Capture the cell that displays the provided text and extract its (x, y) central coordinate. 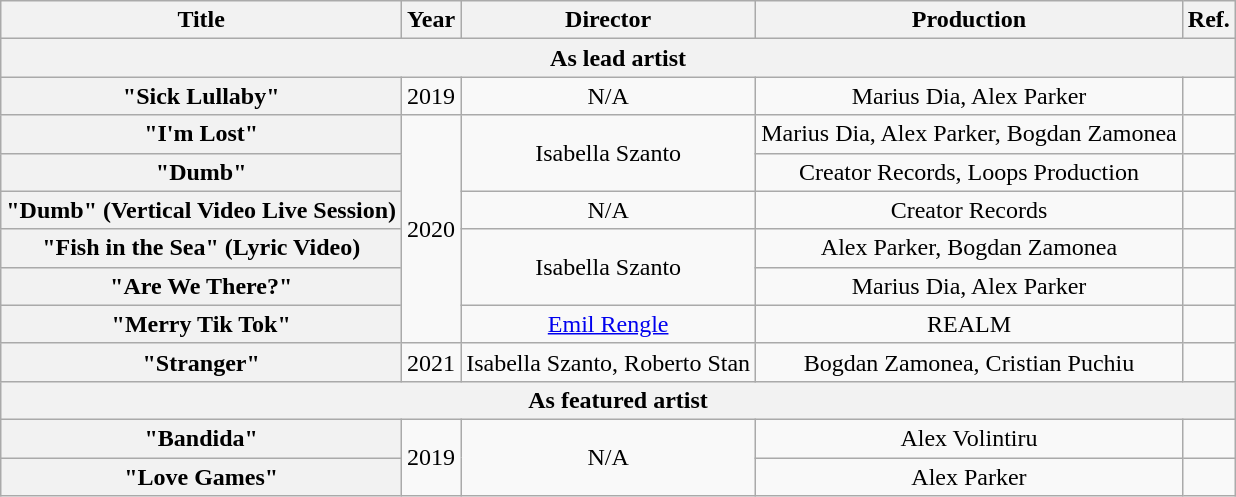
REALM (970, 324)
"Sick Lullaby" (202, 96)
"Bandida" (202, 438)
Year (432, 20)
Alex Parker (970, 477)
Alex Parker, Bogdan Zamonea (970, 248)
"Dumb" (202, 172)
As lead artist (618, 58)
"Are We There?" (202, 286)
2021 (432, 362)
"Love Games" (202, 477)
"Merry Tik Tok" (202, 324)
Isabella Szanto, Roberto Stan (608, 362)
Title (202, 20)
Creator Records, Loops Production (970, 172)
Director (608, 20)
"Stranger" (202, 362)
"Fish in the Sea" (Lyric Video) (202, 248)
2020 (432, 229)
"Dumb" (Vertical Video Live Session) (202, 210)
Ref. (1208, 20)
Alex Volintiru (970, 438)
"I'm Lost" (202, 134)
Production (970, 20)
Creator Records (970, 210)
Emil Rengle (608, 324)
As featured artist (618, 400)
Bogdan Zamonea, Cristian Puchiu (970, 362)
Marius Dia, Alex Parker, Bogdan Zamonea (970, 134)
